Locate the cell with the specified text and output its (X, Y) center coordinate. 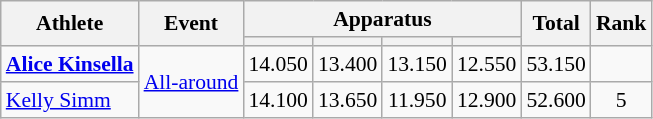
52.600 (556, 100)
Kelly Simm (70, 100)
12.550 (486, 64)
Rank (622, 24)
12.900 (486, 100)
53.150 (556, 64)
Event (192, 24)
Total (556, 24)
14.100 (278, 100)
Apparatus (382, 19)
5 (622, 100)
13.400 (348, 64)
13.150 (416, 64)
Alice Kinsella (70, 64)
11.950 (416, 100)
All-around (192, 82)
14.050 (278, 64)
Athlete (70, 24)
13.650 (348, 100)
